Capture the cell that displays the provided text and extract its [X, Y] central coordinate. 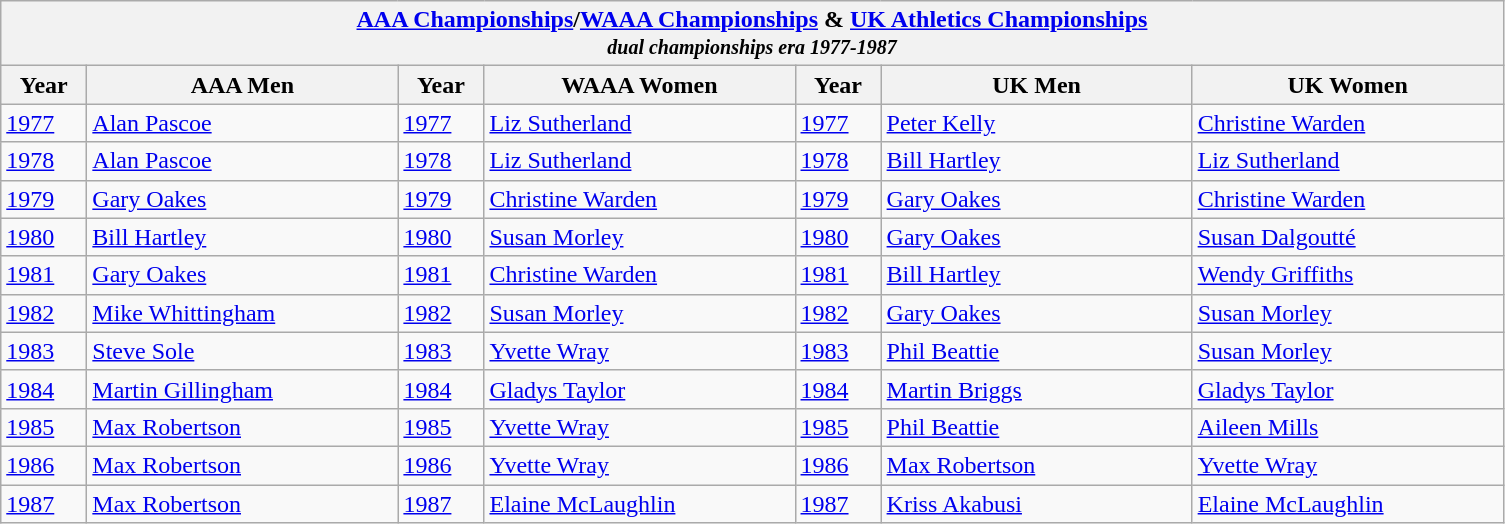
Mike Whittingham [242, 313]
Steve Sole [242, 351]
Peter Kelly [1036, 123]
UK Women [1348, 85]
Martin Briggs [1036, 389]
Kriss Akabusi [1036, 503]
AAA Men [242, 85]
Martin Gillingham [242, 389]
UK Men [1036, 85]
Wendy Griffiths [1348, 275]
Susan Dalgoutté [1348, 237]
Aileen Mills [1348, 427]
AAA Championships/WAAA Championships & UK Athletics Championshipsdual championships era 1977-1987 [752, 34]
WAAA Women [640, 85]
